Search for the cell housing the specified text and yield its [x, y] center coordinate. 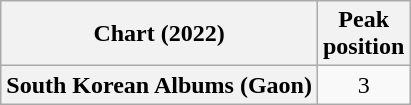
South Korean Albums (Gaon) [160, 85]
Peakposition [363, 34]
Chart (2022) [160, 34]
3 [363, 85]
